Identify which cell holds the provided text, then report its (X, Y) central coordinate. 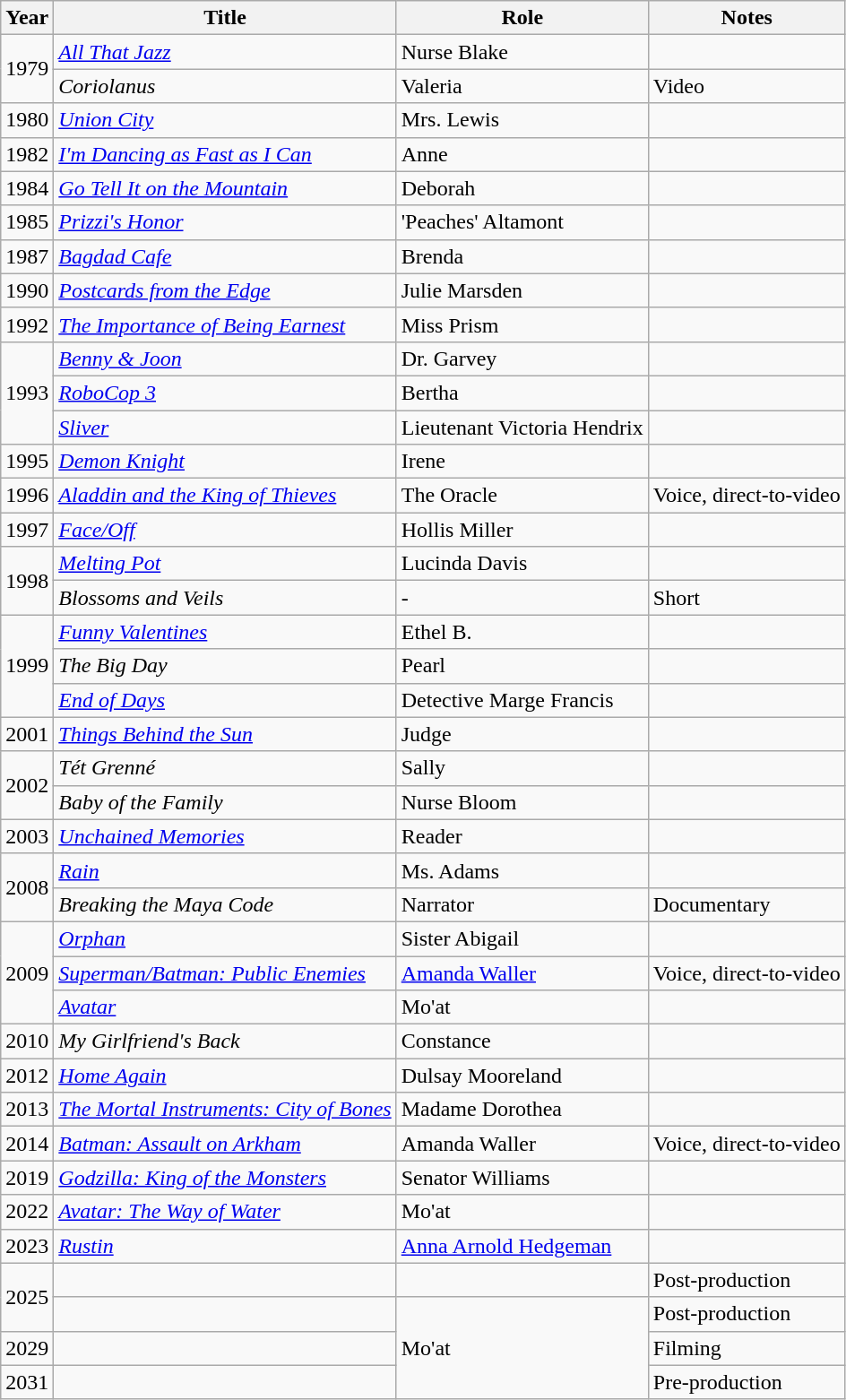
2003 (27, 836)
Things Behind the Sun (225, 734)
Anna Arnold Hedgeman (522, 1246)
Year (27, 18)
Avatar: The Way of Water (225, 1212)
2031 (27, 1382)
Hollis Miller (522, 530)
Pearl (522, 666)
Detective Marge Francis (522, 700)
Unchained Memories (225, 836)
1982 (27, 154)
End of Days (225, 700)
Notes (747, 18)
Anne (522, 154)
1984 (27, 188)
Rain (225, 870)
Ethel B. (522, 632)
Benny & Joon (225, 359)
Documentary (747, 904)
Dulsay Mooreland (522, 1076)
1993 (27, 393)
Union City (225, 120)
2019 (27, 1178)
Dr. Garvey (522, 359)
2022 (27, 1212)
Lucinda Davis (522, 564)
Godzilla: King of the Monsters (225, 1178)
Pre-production (747, 1382)
Judge (522, 734)
Blossoms and Veils (225, 598)
Bertha (522, 393)
2025 (27, 1297)
Valeria (522, 86)
Ms. Adams (522, 870)
Deborah (522, 188)
Baby of the Family (225, 802)
Sister Abigail (522, 938)
Postcards from the Edge (225, 290)
2002 (27, 785)
- (522, 598)
2001 (27, 734)
Aladdin and the King of Thieves (225, 496)
1980 (27, 120)
The Importance of Being Earnest (225, 324)
Filming (747, 1348)
Orphan (225, 938)
Short (747, 598)
Demon Knight (225, 462)
Miss Prism (522, 324)
The Big Day (225, 666)
Batman: Assault on Arkham (225, 1144)
2008 (27, 887)
Reader (522, 836)
Melting Pot (225, 564)
All That Jazz (225, 52)
Role (522, 18)
Senator Williams (522, 1178)
2029 (27, 1348)
2014 (27, 1144)
2009 (27, 972)
Face/Off (225, 530)
1985 (27, 222)
Home Again (225, 1076)
2023 (27, 1246)
Video (747, 86)
Go Tell It on the Mountain (225, 188)
Constance (522, 1041)
Madame Dorothea (522, 1110)
Mrs. Lewis (522, 120)
1992 (27, 324)
Title (225, 18)
1987 (27, 256)
2010 (27, 1041)
I'm Dancing as Fast as I Can (225, 154)
Irene (522, 462)
1998 (27, 581)
Rustin (225, 1246)
1999 (27, 666)
1997 (27, 530)
2013 (27, 1110)
1979 (27, 69)
Lieutenant Victoria Hendrix (522, 428)
My Girlfriend's Back (225, 1041)
Narrator (522, 904)
Bagdad Cafe (225, 256)
'Peaches' Altamont (522, 222)
Brenda (522, 256)
2012 (27, 1076)
Sliver (225, 428)
Avatar (225, 1007)
Funny Valentines (225, 632)
Superman/Batman: Public Enemies (225, 972)
Tét Grenné (225, 768)
RoboCop 3 (225, 393)
1990 (27, 290)
Coriolanus (225, 86)
Prizzi's Honor (225, 222)
Nurse Blake (522, 52)
Julie Marsden (522, 290)
Sally (522, 768)
Nurse Bloom (522, 802)
The Mortal Instruments: City of Bones (225, 1110)
1996 (27, 496)
1995 (27, 462)
The Oracle (522, 496)
Breaking the Maya Code (225, 904)
